Locate the cell with the specified text and output its [X, Y] center coordinate. 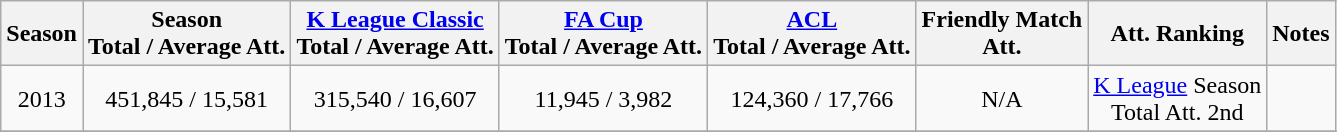
K League ClassicTotal / Average Att. [395, 34]
2013 [42, 98]
315,540 / 16,607 [395, 98]
11,945 / 3,982 [603, 98]
124,360 / 17,766 [812, 98]
K League SeasonTotal Att. 2nd [1178, 98]
FA CupTotal / Average Att. [603, 34]
ACLTotal / Average Att. [812, 34]
Att. Ranking [1178, 34]
SeasonTotal / Average Att. [186, 34]
Season [42, 34]
N/A [1002, 98]
451,845 / 15,581 [186, 98]
Notes [1301, 34]
Friendly Match Att. [1002, 34]
